Capture the cell that displays the provided text and extract its [X, Y] central coordinate. 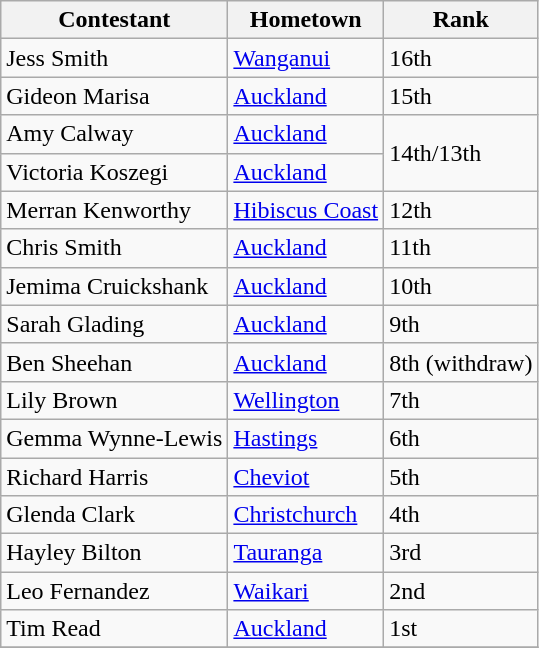
Wellington [306, 400]
16th [461, 58]
Gideon Marisa [114, 96]
Hastings [306, 438]
Leo Fernandez [114, 591]
Tim Read [114, 629]
Hometown [306, 20]
Contestant [114, 20]
Amy Calway [114, 134]
Sarah Glading [114, 324]
Jemima Cruickshank [114, 286]
2nd [461, 591]
8th (withdraw) [461, 362]
15th [461, 96]
6th [461, 438]
Rank [461, 20]
Victoria Koszegi [114, 172]
Tauranga [306, 553]
Merran Kenworthy [114, 210]
Waikari [306, 591]
12th [461, 210]
Gemma Wynne-Lewis [114, 438]
9th [461, 324]
4th [461, 515]
Chris Smith [114, 248]
7th [461, 400]
1st [461, 629]
Lily Brown [114, 400]
Hayley Bilton [114, 553]
10th [461, 286]
3rd [461, 553]
Hibiscus Coast [306, 210]
Ben Sheehan [114, 362]
14th/13th [461, 153]
Cheviot [306, 477]
Wanganui [306, 58]
Christchurch [306, 515]
Glenda Clark [114, 515]
11th [461, 248]
Jess Smith [114, 58]
Richard Harris [114, 477]
5th [461, 477]
